Search for the cell housing the specified text and yield its [x, y] center coordinate. 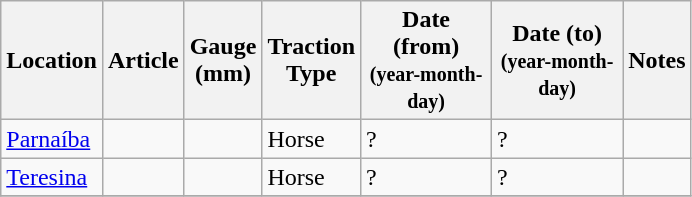
Parnaíba [52, 139]
Location [52, 60]
Date (from)(year-month-day) [426, 60]
Teresina [52, 177]
Notes [657, 60]
Gauge (mm) [223, 60]
Article [143, 60]
Date (to)(year-month-day) [558, 60]
TractionType [312, 60]
